From the cell containing the given text, extract its center point as [x, y] coordinate. 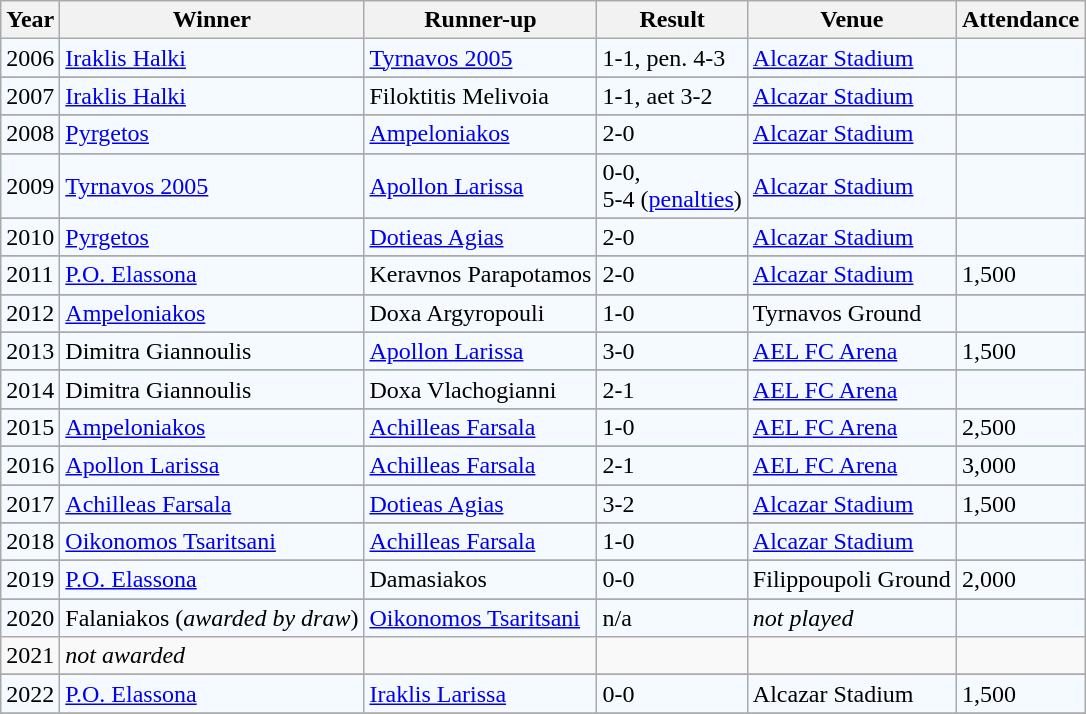
Venue [852, 20]
not played [852, 618]
1-1, aet 3-2 [672, 96]
2017 [30, 503]
2007 [30, 96]
Filoktitis Melivoia [480, 96]
3-2 [672, 503]
not awarded [212, 656]
2008 [30, 134]
n/a [672, 618]
Runner-up [480, 20]
2014 [30, 389]
3-0 [672, 351]
2021 [30, 656]
2,500 [1020, 427]
3,000 [1020, 465]
1-1, pen. 4-3 [672, 58]
2016 [30, 465]
0-0,5-4 (penalties) [672, 186]
Damasiakos [480, 580]
2018 [30, 542]
2020 [30, 618]
Tyrnavos Ground [852, 313]
2006 [30, 58]
2011 [30, 275]
2019 [30, 580]
Winner [212, 20]
Doxa Argyropouli [480, 313]
Doxa Vlachogianni [480, 389]
Falaniakos (awarded by draw) [212, 618]
2010 [30, 237]
Filippoupoli Ground [852, 580]
2015 [30, 427]
2013 [30, 351]
2012 [30, 313]
2009 [30, 186]
Keravnos Parapotamos [480, 275]
Year [30, 20]
Attendance [1020, 20]
Iraklis Larissa [480, 694]
Result [672, 20]
2,000 [1020, 580]
2022 [30, 694]
